Pinpoint the cell where the given text exists, returning its [X, Y] midpoint coordinate. 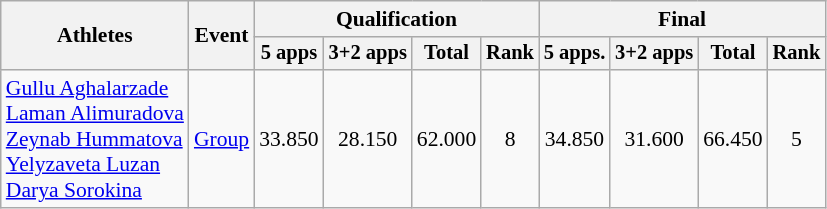
8 [510, 139]
5 [797, 139]
5 apps. [574, 54]
Group [222, 139]
Athletes [95, 36]
Event [222, 36]
66.450 [732, 139]
33.850 [288, 139]
28.150 [368, 139]
Gullu AghalarzadeLaman AlimuradovaZeynab HummatovaYelyzaveta LuzanDarya Sorokina [95, 139]
Final [682, 19]
Qualification [396, 19]
34.850 [574, 139]
62.000 [446, 139]
5 apps [288, 54]
31.600 [654, 139]
